Provide the (x, y) coordinate of the cell's center where the given text is located.  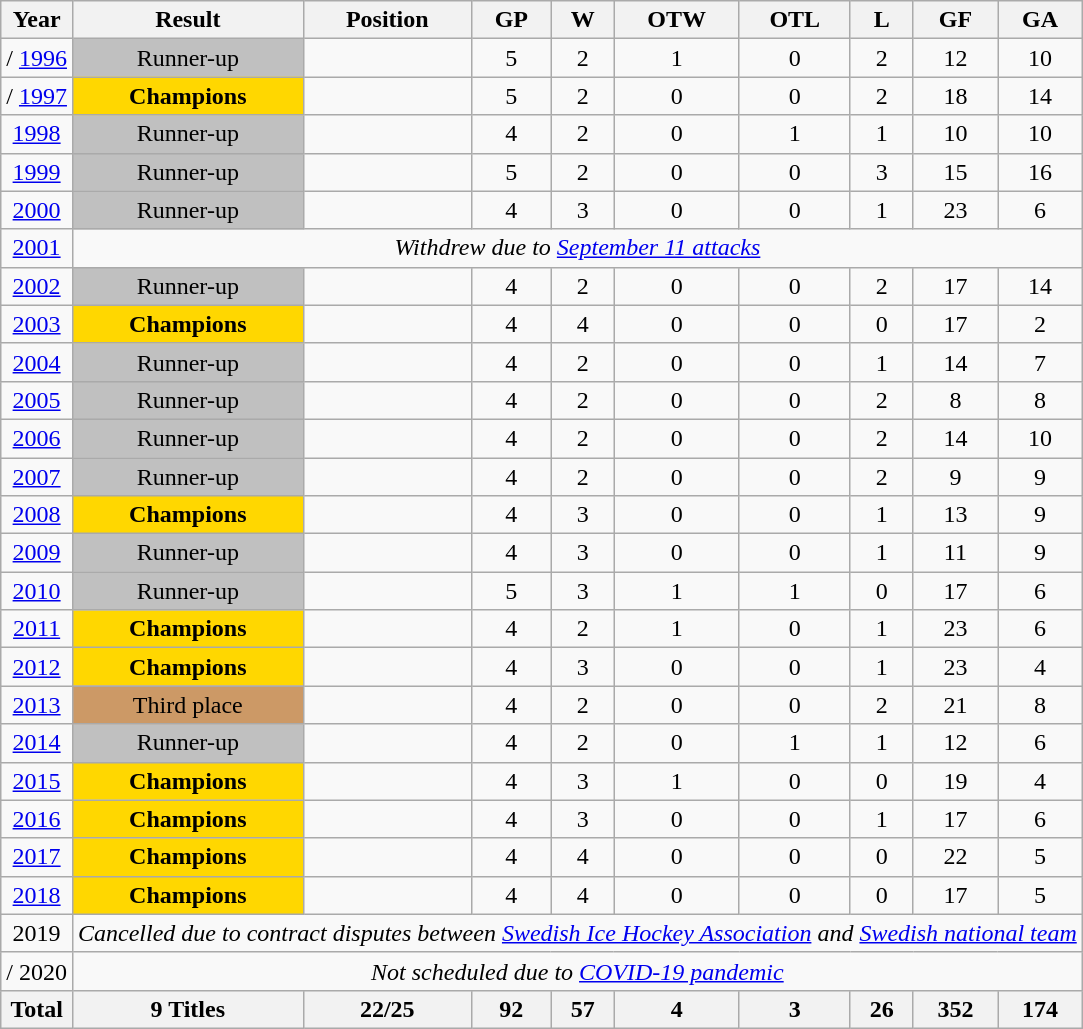
1999 (37, 172)
2015 (37, 781)
11 (955, 553)
Position (387, 20)
92 (511, 1009)
2003 (37, 324)
GF (955, 20)
26 (882, 1009)
2006 (37, 438)
2007 (37, 477)
57 (582, 1009)
9 Titles (188, 1009)
GA (1040, 20)
W (582, 20)
1998 (37, 134)
174 (1040, 1009)
L (882, 20)
2008 (37, 515)
2019 (37, 933)
2011 (37, 629)
2004 (37, 362)
2005 (37, 400)
2002 (37, 286)
2000 (37, 210)
OTL (794, 20)
2012 (37, 667)
Result (188, 20)
OTW (676, 20)
2013 (37, 705)
2009 (37, 553)
Cancelled due to contract disputes between Swedish Ice Hockey Association and Swedish national team (577, 933)
2010 (37, 591)
13 (955, 515)
Third place (188, 705)
2018 (37, 895)
22/25 (387, 1009)
7 (1040, 362)
19 (955, 781)
Total (37, 1009)
352 (955, 1009)
Year (37, 20)
/ 1996 (37, 58)
2017 (37, 857)
16 (1040, 172)
GP (511, 20)
Withdrew due to September 11 attacks (577, 248)
/ 2020 (37, 971)
15 (955, 172)
/ 1997 (37, 96)
18 (955, 96)
2001 (37, 248)
Not scheduled due to COVID-19 pandemic (577, 971)
22 (955, 857)
2016 (37, 819)
2014 (37, 743)
21 (955, 705)
